Locate the cell with the specified text and output its [X, Y] center coordinate. 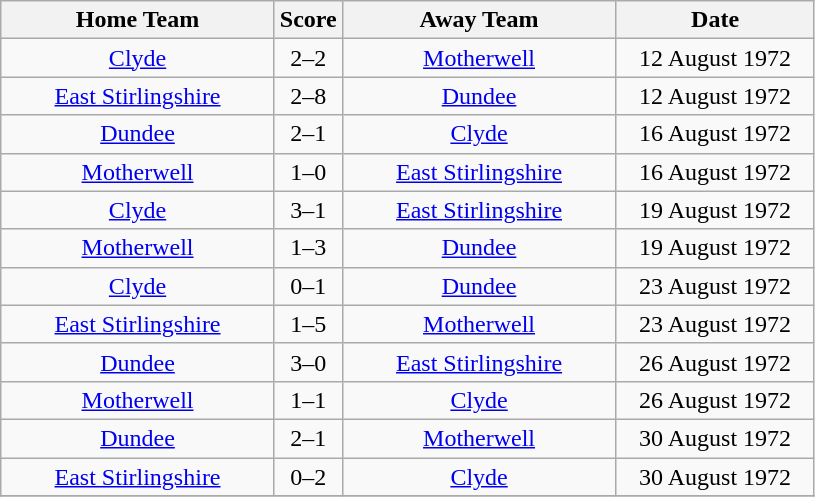
Away Team [479, 20]
1–5 [308, 324]
2–8 [308, 96]
0–2 [308, 477]
3–1 [308, 210]
0–1 [308, 286]
1–3 [308, 248]
1–0 [308, 172]
2–2 [308, 58]
Date [716, 20]
3–0 [308, 362]
Score [308, 20]
1–1 [308, 400]
Home Team [138, 20]
